Determine the (x, y) coordinate at the center of the cell enclosing the given text.  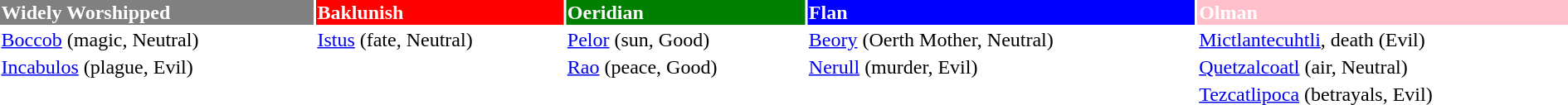
Olman (1383, 12)
Nerull (murder, Evil) (1001, 67)
Istus (fate, Neutral) (440, 40)
Mictlantecuhtli, death (Evil) (1383, 40)
Pelor (sun, Good) (685, 40)
Baklunish (440, 12)
Beory (Oerth Mother, Neutral) (1001, 40)
Rao (peace, Good) (685, 67)
Oeridian (685, 12)
Flan (1001, 12)
Incabulos (plague, Evil) (157, 67)
Widely Worshipped (157, 12)
Quetzalcoatl (air, Neutral) (1383, 67)
Boccob (magic, Neutral) (157, 40)
